Pinpoint the cell where the given text exists, returning its (x, y) midpoint coordinate. 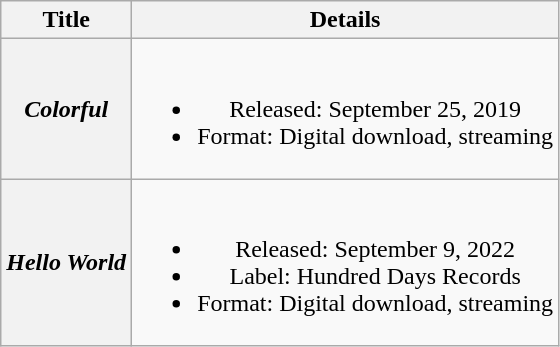
Details (346, 20)
Released: September 9, 2022Label: Hundred Days RecordsFormat: Digital download, streaming (346, 262)
Hello World (66, 262)
Released: September 25, 2019Format: Digital download, streaming (346, 109)
Title (66, 20)
Colorful (66, 109)
